Scan for the cell matching the given text and deliver its [X, Y] coordinate at center. 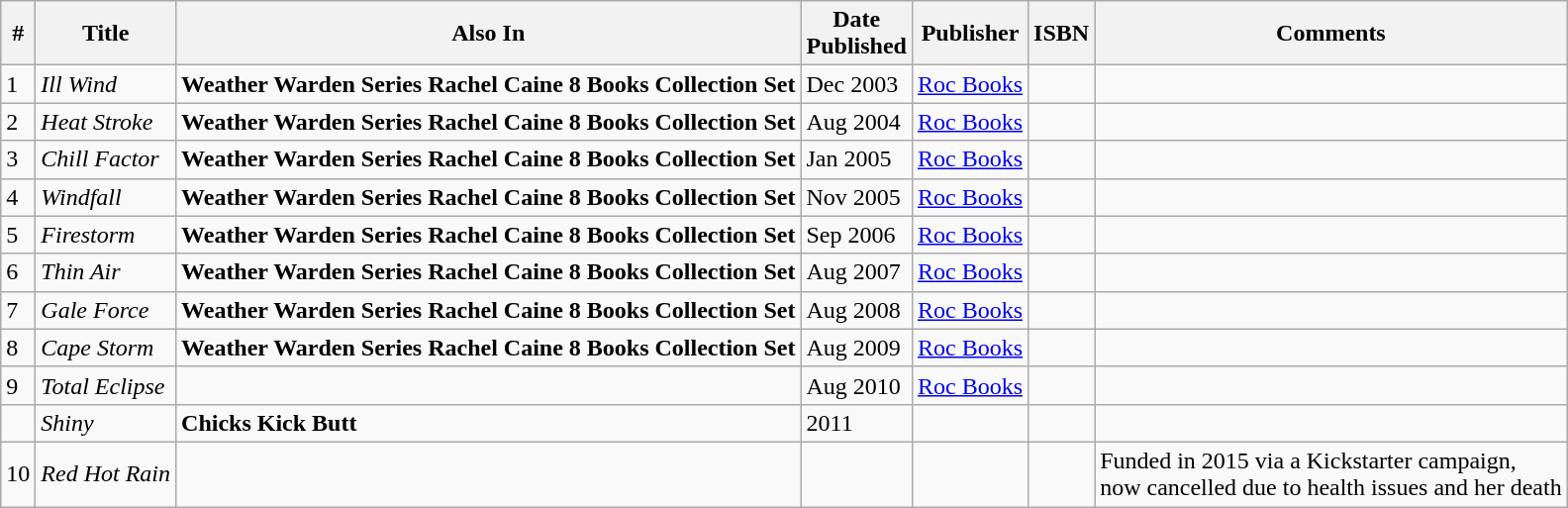
Dec 2003 [856, 84]
9 [18, 385]
Sep 2006 [856, 235]
2 [18, 122]
Windfall [106, 197]
Firestorm [106, 235]
Aug 2008 [856, 310]
Ill Wind [106, 84]
Cape Storm [106, 348]
Gale Force [106, 310]
5 [18, 235]
Red Hot Rain [106, 473]
# [18, 34]
Nov 2005 [856, 197]
Chicks Kick Butt [489, 423]
Heat Stroke [106, 122]
Also In [489, 34]
Publisher [970, 34]
10 [18, 473]
DatePublished [856, 34]
2011 [856, 423]
Aug 2004 [856, 122]
Shiny [106, 423]
Thin Air [106, 272]
3 [18, 159]
Comments [1331, 34]
Jan 2005 [856, 159]
8 [18, 348]
7 [18, 310]
Title [106, 34]
6 [18, 272]
Aug 2007 [856, 272]
1 [18, 84]
Total Eclipse [106, 385]
4 [18, 197]
Chill Factor [106, 159]
Aug 2009 [856, 348]
ISBN [1061, 34]
Aug 2010 [856, 385]
Funded in 2015 via a Kickstarter campaign,now cancelled due to health issues and her death [1331, 473]
